Scan for the cell matching the given text and deliver its (X, Y) coordinate at center. 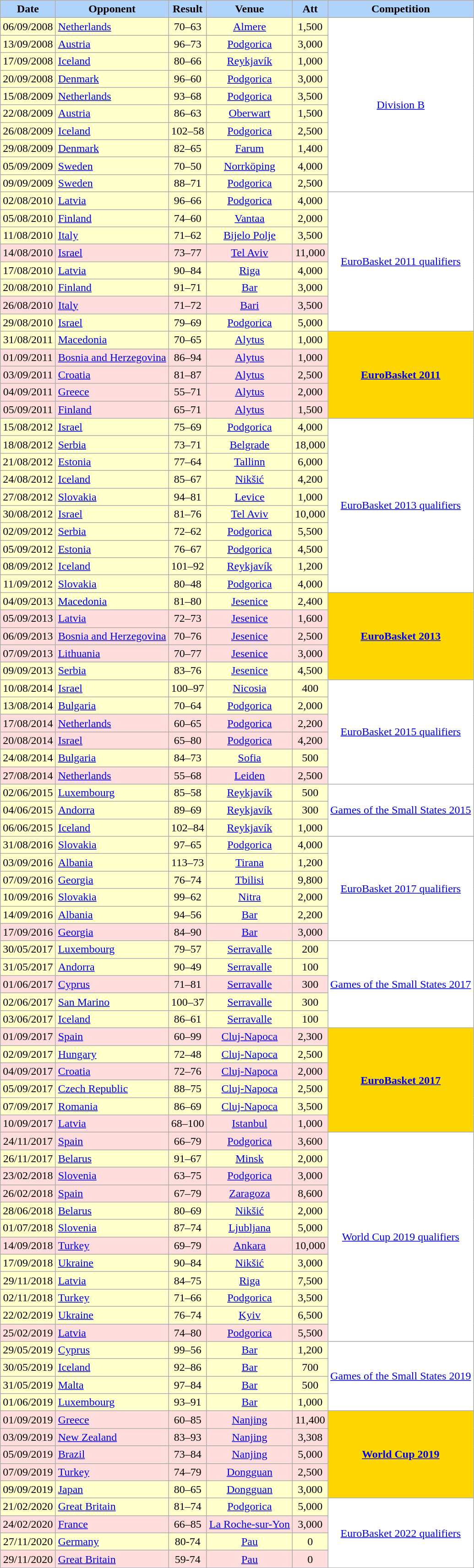
09/09/2019 (28, 1489)
700 (311, 1368)
83–93 (188, 1437)
Leiden (249, 776)
Norrköping (249, 166)
24/08/2012 (28, 479)
100–97 (188, 688)
Levice (249, 496)
France (112, 1524)
EuroBasket 2015 qualifiers (401, 732)
EuroBasket 2017 (401, 1080)
Czech Republic (112, 1089)
07/09/2013 (28, 653)
10/08/2014 (28, 688)
Kyiv (249, 1315)
Result (188, 9)
Venue (249, 9)
World Cup 2019 (401, 1455)
02/11/2018 (28, 1298)
27/08/2014 (28, 776)
EuroBasket 2011 (401, 375)
65–71 (188, 410)
17/08/2014 (28, 723)
Games of the Small States 2017 (401, 984)
74–60 (188, 218)
86–94 (188, 357)
66–79 (188, 1141)
69–79 (188, 1245)
29/05/2019 (28, 1350)
94–81 (188, 496)
71–72 (188, 305)
31/08/2016 (28, 845)
17/09/2008 (28, 61)
70–76 (188, 636)
79–69 (188, 323)
102–58 (188, 131)
13/09/2008 (28, 44)
Japan (112, 1489)
04/06/2015 (28, 810)
63–75 (188, 1176)
85–58 (188, 793)
86–61 (188, 1019)
Istanbul (249, 1124)
86–69 (188, 1106)
400 (311, 688)
01/07/2018 (28, 1228)
14/09/2016 (28, 915)
29/08/2009 (28, 148)
Att (311, 9)
03/09/2016 (28, 862)
73–84 (188, 1455)
3,600 (311, 1141)
06/06/2015 (28, 828)
07/09/2019 (28, 1472)
Hungary (112, 1054)
08/09/2012 (28, 566)
01/09/2011 (28, 357)
1,400 (311, 148)
22/02/2019 (28, 1315)
55–71 (188, 392)
Oberwart (249, 113)
26/11/2017 (28, 1158)
71–62 (188, 236)
03/09/2019 (28, 1437)
26/02/2018 (28, 1193)
80-74 (188, 1541)
27/08/2012 (28, 496)
06/09/2008 (28, 27)
81–80 (188, 601)
80–66 (188, 61)
02/09/2012 (28, 532)
30/05/2017 (28, 949)
89–69 (188, 810)
Ankara (249, 1245)
80–65 (188, 1489)
Minsk (249, 1158)
65–80 (188, 740)
EuroBasket 2011 qualifiers (401, 261)
Nicosia (249, 688)
97–65 (188, 845)
EuroBasket 2013 qualifiers (401, 505)
World Cup 2019 qualifiers (401, 1237)
80–48 (188, 584)
66–85 (188, 1524)
EuroBasket 2022 qualifiers (401, 1533)
30/05/2019 (28, 1368)
96–66 (188, 200)
60–85 (188, 1420)
75–69 (188, 427)
67–79 (188, 1193)
Malta (112, 1385)
92–86 (188, 1368)
81–87 (188, 375)
81–74 (188, 1507)
85–67 (188, 479)
93–91 (188, 1402)
29/11/2020 (28, 1559)
14/08/2010 (28, 253)
Zaragoza (249, 1193)
05/08/2010 (28, 218)
09/09/2009 (28, 183)
24/02/2020 (28, 1524)
80–69 (188, 1211)
31/05/2017 (28, 967)
59-74 (188, 1559)
Bijelo Polje (249, 236)
31/08/2011 (28, 340)
102–84 (188, 828)
17/09/2016 (28, 932)
23/02/2018 (28, 1176)
La Roche-sur-Yon (249, 1524)
Date (28, 9)
09/09/2013 (28, 671)
73–77 (188, 253)
82–65 (188, 148)
2,300 (311, 1036)
18/08/2012 (28, 444)
29/11/2018 (28, 1280)
55–68 (188, 776)
84–73 (188, 758)
72–48 (188, 1054)
05/09/2013 (28, 619)
07/09/2017 (28, 1106)
72–62 (188, 532)
93–68 (188, 96)
02/06/2017 (28, 1002)
EuroBasket 2013 (401, 636)
01/09/2017 (28, 1036)
101–92 (188, 566)
05/09/2012 (28, 549)
20/08/2010 (28, 288)
18,000 (311, 444)
86–63 (188, 113)
90–49 (188, 967)
72–76 (188, 1072)
Sofia (249, 758)
97–84 (188, 1385)
11/08/2010 (28, 236)
24/08/2014 (28, 758)
EuroBasket 2017 qualifiers (401, 889)
02/06/2015 (28, 793)
6,500 (311, 1315)
76–67 (188, 549)
Division B (401, 105)
05/09/2017 (28, 1089)
60–65 (188, 723)
11,400 (311, 1420)
Vantaa (249, 218)
Games of the Small States 2015 (401, 810)
79–57 (188, 949)
21/02/2020 (28, 1507)
7,500 (311, 1280)
Games of the Small States 2019 (401, 1376)
94–56 (188, 915)
11/09/2012 (28, 584)
3,308 (311, 1437)
2,400 (311, 601)
60–99 (188, 1036)
01/06/2019 (28, 1402)
03/09/2011 (28, 375)
99–56 (188, 1350)
17/08/2010 (28, 270)
Tallinn (249, 462)
200 (311, 949)
21/08/2012 (28, 462)
Tirana (249, 862)
70–65 (188, 340)
Tbilisi (249, 880)
70–77 (188, 653)
70–50 (188, 166)
02/09/2017 (28, 1054)
72–73 (188, 619)
Brazil (112, 1455)
04/09/2011 (28, 392)
17/09/2018 (28, 1263)
Romania (112, 1106)
Belgrade (249, 444)
02/08/2010 (28, 200)
70–64 (188, 706)
9,800 (311, 880)
77–64 (188, 462)
96–73 (188, 44)
11,000 (311, 253)
87–74 (188, 1228)
26/08/2009 (28, 131)
25/02/2019 (28, 1333)
73–71 (188, 444)
Ljubljana (249, 1228)
10/09/2016 (28, 897)
Bari (249, 305)
6,000 (311, 462)
San Marino (112, 1002)
74–80 (188, 1333)
71–66 (188, 1298)
96–60 (188, 79)
04/09/2013 (28, 601)
8,600 (311, 1193)
1,600 (311, 619)
05/09/2011 (28, 410)
10/09/2017 (28, 1124)
06/09/2013 (28, 636)
New Zealand (112, 1437)
29/08/2010 (28, 323)
81–76 (188, 514)
28/06/2018 (28, 1211)
Almere (249, 27)
30/08/2012 (28, 514)
20/09/2008 (28, 79)
03/06/2017 (28, 1019)
Germany (112, 1541)
100–37 (188, 1002)
84–75 (188, 1280)
70–63 (188, 27)
91–67 (188, 1158)
Farum (249, 148)
Lithuania (112, 653)
15/08/2012 (28, 427)
04/09/2017 (28, 1072)
84–90 (188, 932)
31/05/2019 (28, 1385)
24/11/2017 (28, 1141)
Opponent (112, 9)
15/08/2009 (28, 96)
88–71 (188, 183)
05/09/2009 (28, 166)
07/09/2016 (28, 880)
71–81 (188, 984)
Nitra (249, 897)
74–79 (188, 1472)
22/08/2009 (28, 113)
20/08/2014 (28, 740)
27/11/2020 (28, 1541)
83–76 (188, 671)
113–73 (188, 862)
91–71 (188, 288)
13/08/2014 (28, 706)
14/09/2018 (28, 1245)
99–62 (188, 897)
01/09/2019 (28, 1420)
88–75 (188, 1089)
Competition (401, 9)
26/08/2010 (28, 305)
01/06/2017 (28, 984)
05/09/2019 (28, 1455)
68–100 (188, 1124)
